Determine the [X, Y] coordinate at the center of the cell enclosing the given text.  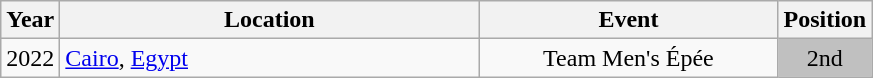
Cairo, Egypt [270, 58]
Position [825, 20]
Location [270, 20]
Team Men's Épée [628, 58]
2022 [30, 58]
Event [628, 20]
2nd [825, 58]
Year [30, 20]
